Detect which cell encompasses the target text, then output its (X, Y) center coordinate. 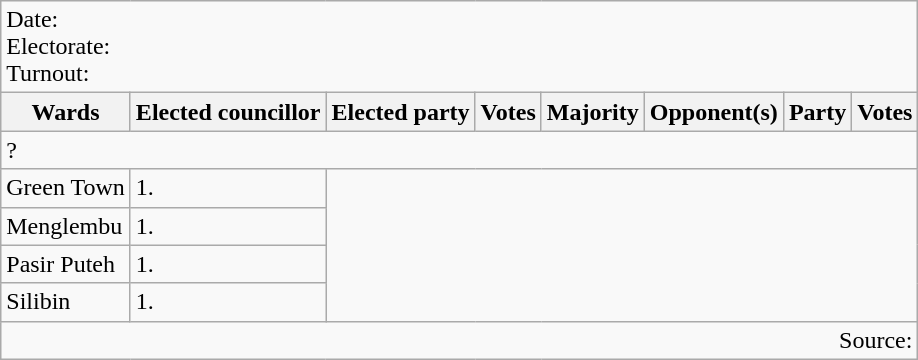
Source: (460, 340)
Date: Electorate: Turnout: (460, 47)
Elected party (400, 112)
Party (817, 112)
? (460, 150)
Wards (66, 112)
Green Town (66, 188)
Silibin (66, 302)
Menglembu (66, 226)
Pasir Puteh (66, 264)
Opponent(s) (714, 112)
Majority (592, 112)
Elected councillor (228, 112)
